Output the (x, y) coordinate of the center of the cell containing the given text.  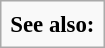
See also: (52, 24)
